Scan for the cell matching the given text and deliver its (X, Y) coordinate at center. 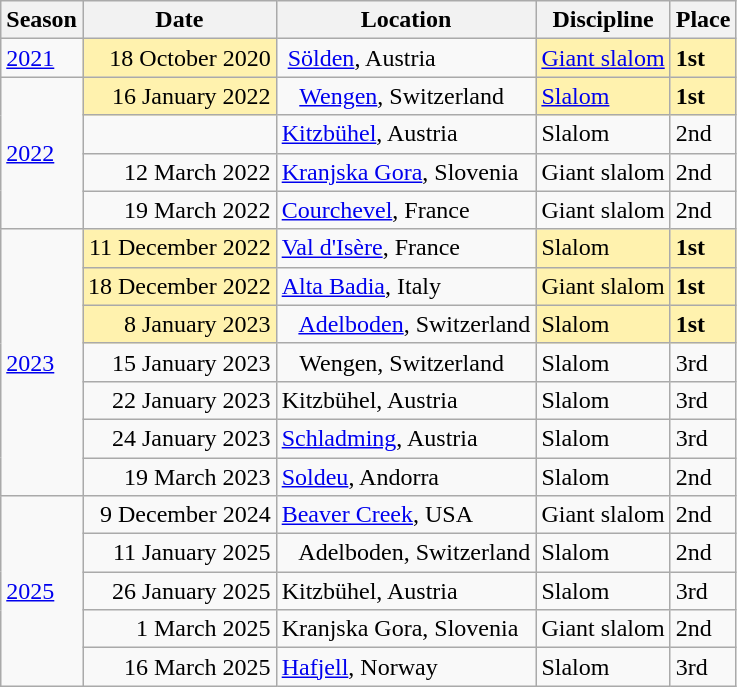
15 January 2023 (179, 362)
Courchevel, France (406, 210)
11 January 2025 (179, 553)
Alta Badia, Italy (406, 286)
18 December 2022 (179, 286)
19 March 2023 (179, 477)
Soldeu, Andorra (406, 477)
1 March 2025 (179, 629)
Discipline (603, 20)
2022 (42, 153)
12 March 2022 (179, 172)
Sölden, Austria (406, 58)
Season (42, 20)
26 January 2025 (179, 591)
Place (703, 20)
16 March 2025 (179, 667)
8 January 2023 (179, 324)
2025 (42, 591)
22 January 2023 (179, 400)
24 January 2023 (179, 438)
2021 (42, 58)
9 December 2024 (179, 515)
Schladming, Austria (406, 438)
11 December 2022 (179, 248)
Val d'Isère, France (406, 248)
Beaver Creek, USA (406, 515)
16 January 2022 (179, 96)
18 October 2020 (179, 58)
Location (406, 20)
2023 (42, 362)
Date (179, 20)
19 March 2022 (179, 210)
Hafjell, Norway (406, 667)
